Pinpoint the cell where the given text exists, returning its [X, Y] midpoint coordinate. 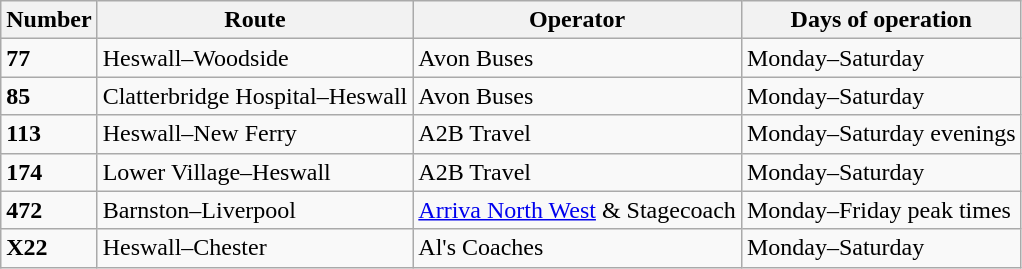
Monday–Friday peak times [881, 210]
Monday–Saturday evenings [881, 134]
Heswall–Woodside [255, 58]
X22 [49, 248]
Arriva North West & Stagecoach [578, 210]
Route [255, 20]
Al's Coaches [578, 248]
Clatterbridge Hospital–Heswall [255, 96]
Days of operation [881, 20]
Lower Village–Heswall [255, 172]
113 [49, 134]
472 [49, 210]
Heswall–New Ferry [255, 134]
Number [49, 20]
85 [49, 96]
77 [49, 58]
174 [49, 172]
Heswall–Chester [255, 248]
Barnston–Liverpool [255, 210]
Operator [578, 20]
